Detect which cell encompasses the target text, then output its [x, y] center coordinate. 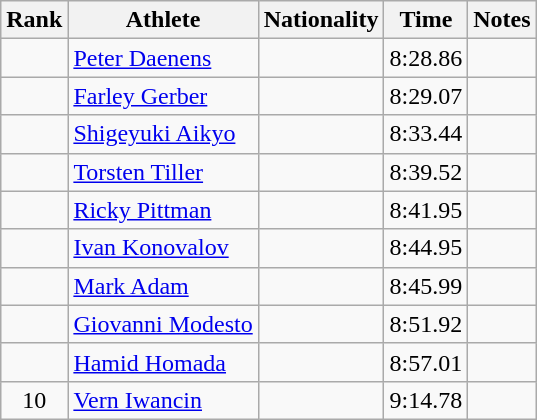
8:45.99 [426, 286]
Nationality [321, 20]
8:41.95 [426, 210]
Shigeyuki Aikyo [163, 134]
8:57.01 [426, 362]
10 [34, 400]
8:51.92 [426, 324]
8:28.86 [426, 58]
Mark Adam [163, 286]
Farley Gerber [163, 96]
8:39.52 [426, 172]
Ricky Pittman [163, 210]
Torsten Tiller [163, 172]
Athlete [163, 20]
8:29.07 [426, 96]
Hamid Homada [163, 362]
Vern Iwancin [163, 400]
Ivan Konovalov [163, 248]
Time [426, 20]
8:44.95 [426, 248]
Notes [502, 20]
9:14.78 [426, 400]
Rank [34, 20]
8:33.44 [426, 134]
Peter Daenens [163, 58]
Giovanni Modesto [163, 324]
